Search for the cell housing the specified text and yield its [X, Y] center coordinate. 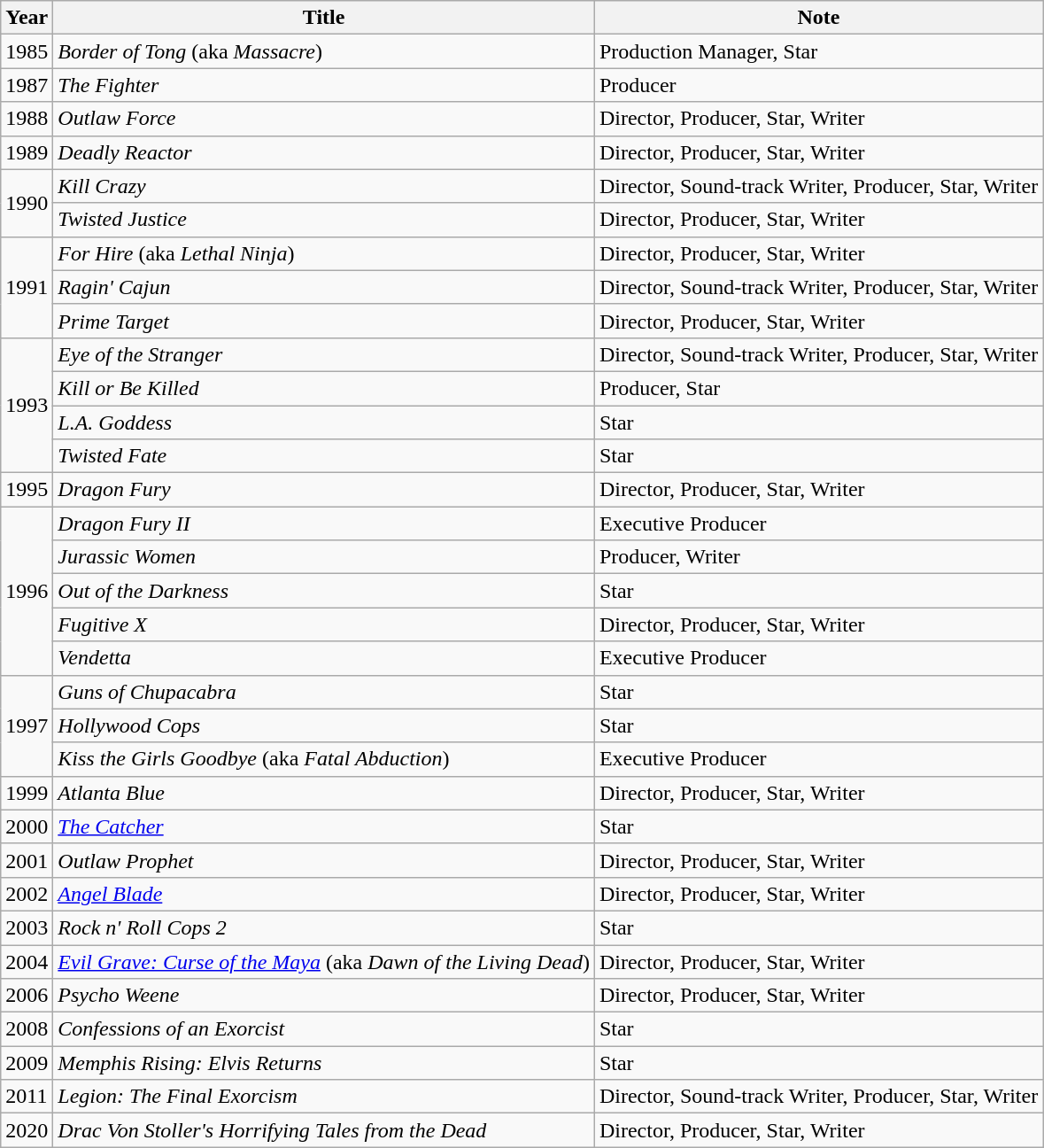
Producer, Star [818, 388]
Kill Crazy [324, 186]
2009 [27, 1063]
Legion: The Final Exorcism [324, 1097]
2020 [27, 1130]
1999 [27, 793]
Eye of the Stranger [324, 354]
Kill or Be Killed [324, 388]
Dragon Fury [324, 490]
Confessions of an Exorcist [324, 1029]
Rock n' Roll Cops 2 [324, 927]
1991 [27, 287]
Twisted Fate [324, 456]
Psycho Weene [324, 996]
Out of the Darkness [324, 591]
1989 [27, 152]
1995 [27, 490]
Jurassic Women [324, 557]
2000 [27, 826]
Producer, Writer [818, 557]
Outlaw Prophet [324, 860]
1988 [27, 119]
1997 [27, 725]
Year [27, 18]
Memphis Rising: Elvis Returns [324, 1063]
2008 [27, 1029]
Producer [818, 85]
2006 [27, 996]
2001 [27, 860]
The Fighter [324, 85]
1993 [27, 405]
Production Manager, Star [818, 51]
Angel Blade [324, 894]
Kiss the Girls Goodbye (aka Fatal Abduction) [324, 759]
Prime Target [324, 321]
Fugitive X [324, 624]
Hollywood Cops [324, 725]
2011 [27, 1097]
Twisted Justice [324, 220]
1996 [27, 591]
L.A. Goddess [324, 423]
Note [818, 18]
For Hire (aka Lethal Ninja) [324, 253]
Ragin' Cajun [324, 287]
Dragon Fury II [324, 524]
The Catcher [324, 826]
Atlanta Blue [324, 793]
Deadly Reactor [324, 152]
1987 [27, 85]
1985 [27, 51]
Title [324, 18]
Drac Von Stoller's Horrifying Tales from the Dead [324, 1130]
Vendetta [324, 658]
2002 [27, 894]
1990 [27, 203]
2004 [27, 961]
Guns of Chupacabra [324, 692]
2003 [27, 927]
Evil Grave: Curse of the Maya (aka Dawn of the Living Dead) [324, 961]
Border of Tong (aka Massacre) [324, 51]
Outlaw Force [324, 119]
